Scan for the cell matching the given text and deliver its (x, y) coordinate at center. 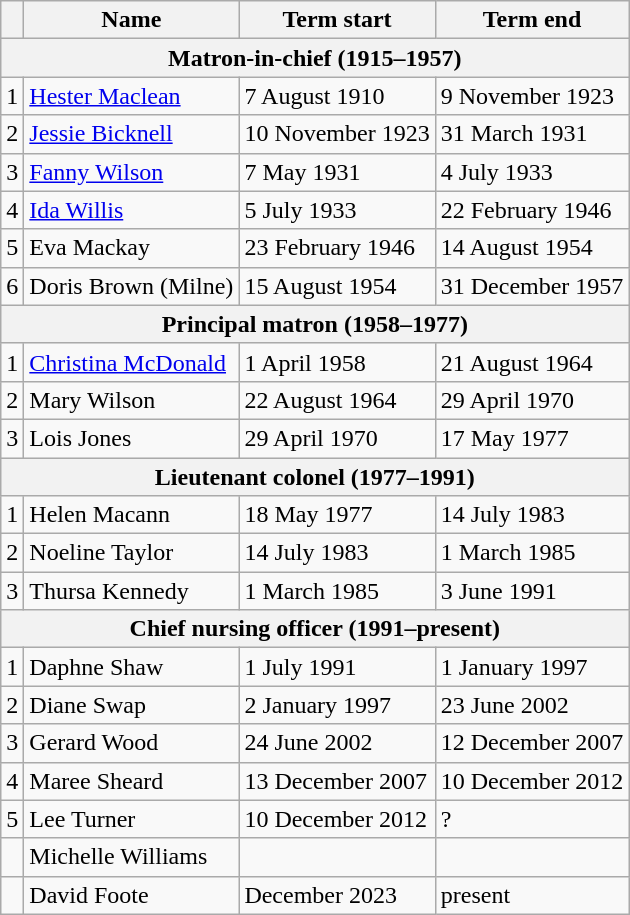
Hester Maclean (132, 96)
Daphne Shaw (132, 667)
7 May 1931 (337, 172)
December 2023 (337, 895)
12 December 2007 (532, 743)
Helen Macann (132, 515)
31 March 1931 (532, 134)
1 January 1997 (532, 667)
Fanny Wilson (132, 172)
22 August 1964 (337, 400)
Lieutenant colonel (1977–1991) (315, 477)
14 August 1954 (532, 248)
Michelle Williams (132, 857)
6 (12, 286)
7 August 1910 (337, 96)
Principal matron (1958–1977) (315, 324)
21 August 1964 (532, 362)
23 June 2002 (532, 705)
17 May 1977 (532, 438)
Chief nursing officer (1991–present) (315, 629)
9 November 1923 (532, 96)
Name (132, 20)
18 May 1977 (337, 515)
Term end (532, 20)
Lois Jones (132, 438)
23 February 1946 (337, 248)
1 July 1991 (337, 667)
Matron-in-chief (1915–1957) (315, 58)
5 July 1933 (337, 210)
22 February 1946 (532, 210)
David Foote (132, 895)
4 July 1933 (532, 172)
? (532, 819)
Christina McDonald (132, 362)
Lee Turner (132, 819)
Doris Brown (Milne) (132, 286)
Ida Willis (132, 210)
Mary Wilson (132, 400)
Jessie Bicknell (132, 134)
present (532, 895)
1 April 1958 (337, 362)
13 December 2007 (337, 781)
15 August 1954 (337, 286)
2 January 1997 (337, 705)
Term start (337, 20)
Diane Swap (132, 705)
3 June 1991 (532, 591)
Maree Sheard (132, 781)
Gerard Wood (132, 743)
Noeline Taylor (132, 553)
Eva Mackay (132, 248)
Thursa Kennedy (132, 591)
31 December 1957 (532, 286)
10 November 1923 (337, 134)
24 June 2002 (337, 743)
